Provide the [X, Y] coordinate of the cell's center where the given text is located.  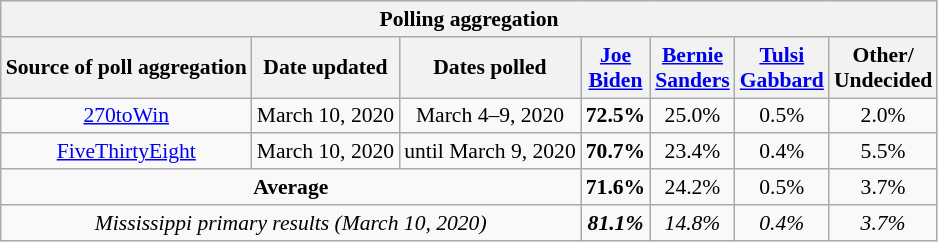
70.7% [616, 152]
Source of poll aggregation [126, 68]
72.5% [616, 116]
71.6% [616, 187]
14.8% [692, 223]
March 4–9, 2020 [490, 116]
5.5% [883, 152]
until March 9, 2020 [490, 152]
25.0% [692, 116]
Date updated [326, 68]
81.1% [616, 223]
Dates polled [490, 68]
TulsiGabbard [782, 68]
BernieSanders [692, 68]
Mississippi primary results (March 10, 2020) [291, 223]
2.0% [883, 116]
Polling aggregation [470, 19]
Other/Undecided [883, 68]
23.4% [692, 152]
24.2% [692, 187]
Average [291, 187]
270toWin [126, 116]
FiveThirtyEight [126, 152]
JoeBiden [616, 68]
